Pinpoint the cell where the given text exists, returning its [x, y] midpoint coordinate. 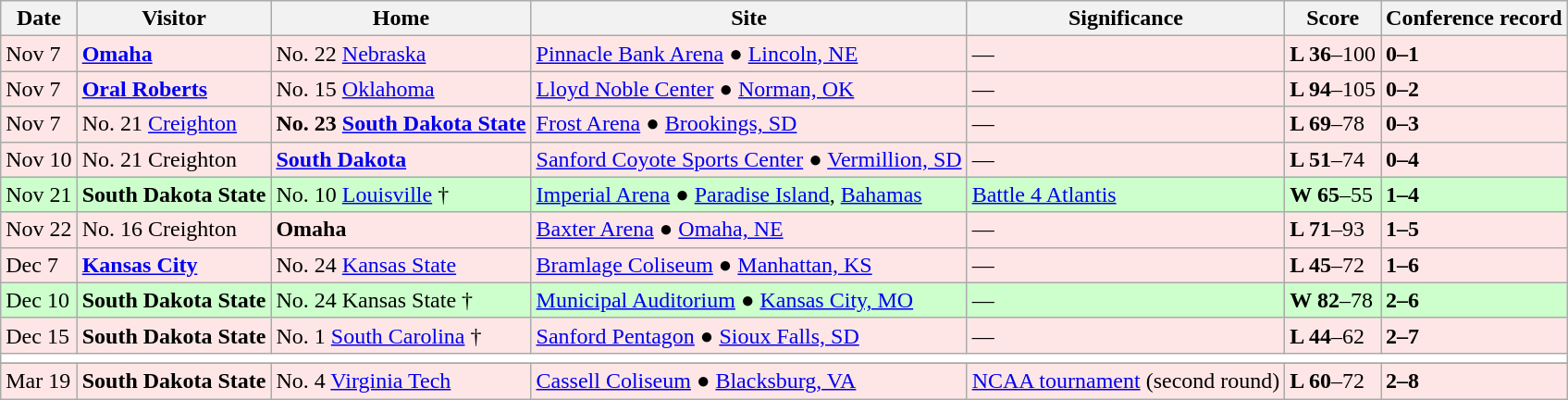
Kansas City [174, 265]
L 51–74 [1333, 159]
Home [401, 19]
No. 24 Kansas State [401, 265]
Sanford Coyote Sports Center ● Vermillion, SD [749, 159]
Sanford Pentagon ● Sioux Falls, SD [749, 335]
No. 10 Louisville † [401, 194]
No. 23 South Dakota State [401, 124]
W 82–78 [1333, 300]
1–4 [1475, 194]
Nov 22 [39, 230]
No. 4 Virginia Tech [401, 381]
Dec 7 [39, 265]
L 36–100 [1333, 54]
0–4 [1475, 159]
South Dakota [401, 159]
Site [749, 19]
Significance [1126, 19]
Nov 21 [39, 194]
Imperial Arena ● Paradise Island, Bahamas [749, 194]
No. 1 South Carolina † [401, 335]
Mar 19 [39, 381]
L 60–72 [1333, 381]
Frost Arena ● Brookings, SD [749, 124]
L 94–105 [1333, 89]
Baxter Arena ● Omaha, NE [749, 230]
2–7 [1475, 335]
Dec 10 [39, 300]
1–5 [1475, 230]
No. 16 Creighton [174, 230]
Dec 15 [39, 335]
Oral Roberts [174, 89]
L 44–62 [1333, 335]
1–6 [1475, 265]
No. 15 Oklahoma [401, 89]
NCAA tournament (second round) [1126, 381]
No. 22 Nebraska [401, 54]
0–1 [1475, 54]
W 65–55 [1333, 194]
2–8 [1475, 381]
Score [1333, 19]
Nov 10 [39, 159]
Municipal Auditorium ● Kansas City, MO [749, 300]
No. 24 Kansas State † [401, 300]
2–6 [1475, 300]
0–2 [1475, 89]
L 45–72 [1333, 265]
Battle 4 Atlantis [1126, 194]
L 71–93 [1333, 230]
Date [39, 19]
0–3 [1475, 124]
L 69–78 [1333, 124]
Pinnacle Bank Arena ● Lincoln, NE [749, 54]
Lloyd Noble Center ● Norman, OK [749, 89]
Conference record [1475, 19]
Visitor [174, 19]
Bramlage Coliseum ● Manhattan, KS [749, 265]
Cassell Coliseum ● Blacksburg, VA [749, 381]
